Find where the given text appears and provide that cell's center as [x, y] coordinate. 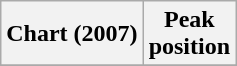
Peakposition [189, 34]
Chart (2007) [72, 34]
